Detect which cell encompasses the target text, then output its (x, y) center coordinate. 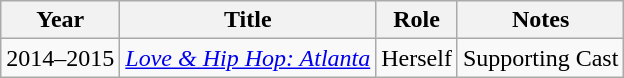
Notes (540, 20)
Supporting Cast (540, 58)
Love & Hip Hop: Atlanta (248, 58)
Year (60, 20)
Herself (417, 58)
Role (417, 20)
Title (248, 20)
2014–2015 (60, 58)
